Search for the cell housing the specified text and yield its (x, y) center coordinate. 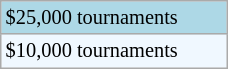
$10,000 tournaments (114, 51)
$25,000 tournaments (114, 17)
